Pinpoint the cell where the given text exists, returning its [x, y] midpoint coordinate. 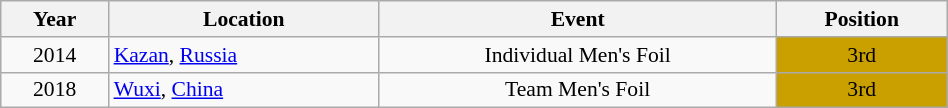
Wuxi, China [244, 90]
Position [862, 19]
Team Men's Foil [578, 90]
2014 [55, 55]
Kazan, Russia [244, 55]
Location [244, 19]
Year [55, 19]
Individual Men's Foil [578, 55]
2018 [55, 90]
Event [578, 19]
